Determine the (X, Y) coordinate at the center of the cell enclosing the given text.  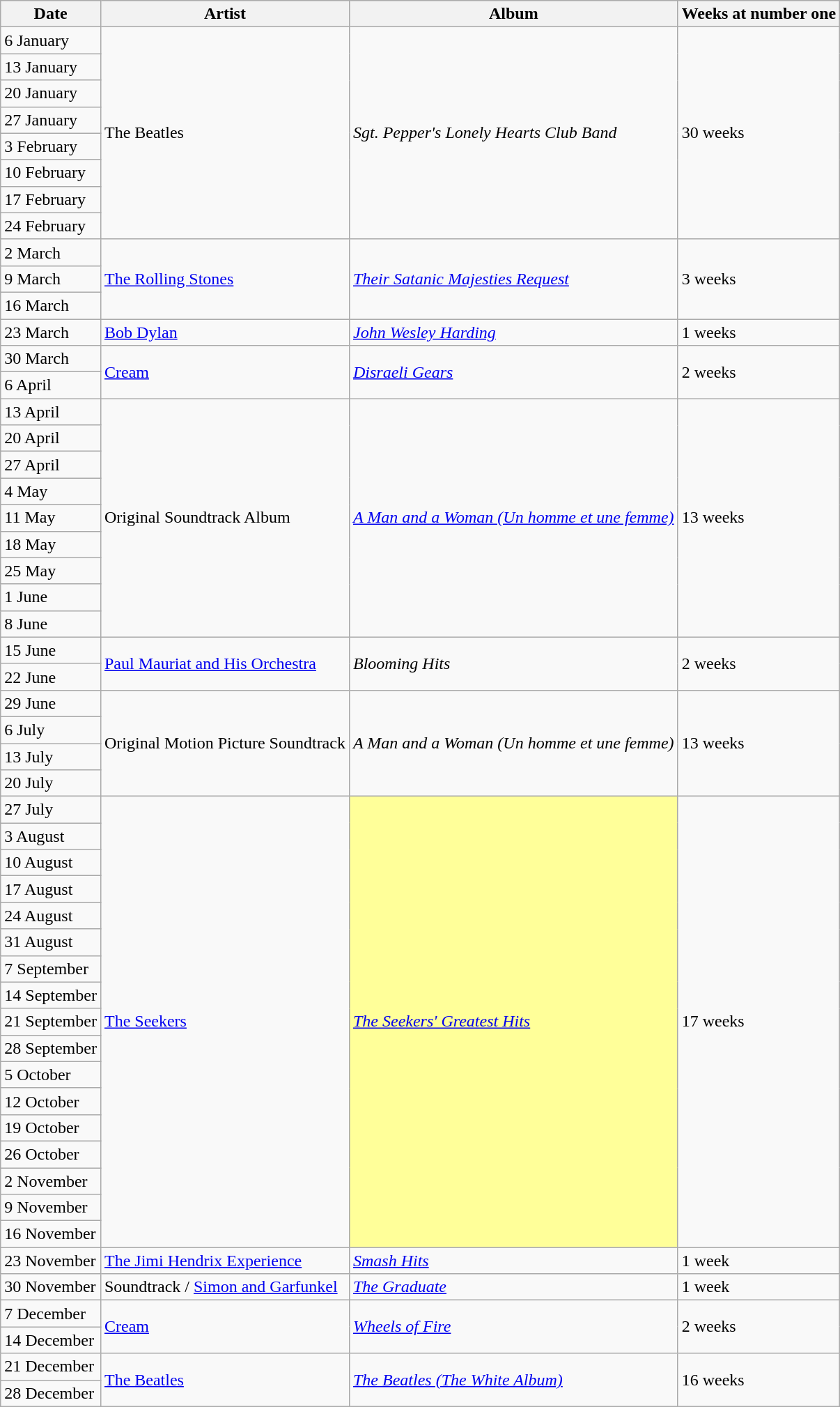
6 January (51, 40)
23 November (51, 1261)
Original Soundtrack Album (224, 518)
1 June (51, 597)
14 December (51, 1340)
9 March (51, 279)
Album (513, 14)
9 November (51, 1208)
2 November (51, 1181)
21 September (51, 1022)
Smash Hits (513, 1261)
6 April (51, 385)
The Seekers' Greatest Hits (513, 1022)
31 August (51, 942)
Artist (224, 14)
22 June (51, 677)
30 November (51, 1287)
21 December (51, 1367)
17 February (51, 199)
7 December (51, 1314)
Date (51, 14)
8 June (51, 624)
Disraeli Gears (513, 372)
17 weeks (759, 1022)
The Seekers (224, 1022)
10 August (51, 863)
Soundtrack / Simon and Garfunkel (224, 1287)
Sgt. Pepper's Lonely Hearts Club Band (513, 133)
18 May (51, 544)
16 March (51, 305)
26 October (51, 1154)
Blooming Hits (513, 663)
5 October (51, 1075)
The Rolling Stones (224, 279)
The Graduate (513, 1287)
20 January (51, 93)
24 February (51, 226)
3 weeks (759, 279)
The Beatles (The White Album) (513, 1380)
15 June (51, 650)
30 weeks (759, 133)
24 August (51, 916)
16 November (51, 1234)
16 weeks (759, 1380)
Their Satanic Majesties Request (513, 279)
3 February (51, 146)
4 May (51, 491)
Paul Mauriat and His Orchestra (224, 663)
The Jimi Hendrix Experience (224, 1261)
Bob Dylan (224, 332)
20 July (51, 783)
10 February (51, 173)
28 December (51, 1393)
13 April (51, 412)
19 October (51, 1128)
Wheels of Fire (513, 1327)
25 May (51, 571)
2 March (51, 252)
20 April (51, 438)
30 March (51, 359)
11 May (51, 518)
27 April (51, 465)
29 June (51, 703)
27 January (51, 120)
3 August (51, 836)
1 weeks (759, 332)
Weeks at number one (759, 14)
23 March (51, 332)
17 August (51, 889)
28 September (51, 1048)
7 September (51, 969)
27 July (51, 810)
John Wesley Harding (513, 332)
13 July (51, 756)
13 January (51, 67)
14 September (51, 995)
Original Motion Picture Soundtrack (224, 743)
6 July (51, 730)
12 October (51, 1101)
